Provide the [x, y] coordinate of the cell's center where the given text is located.  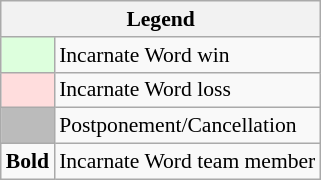
Postponement/Cancellation [187, 126]
Incarnate Word win [187, 55]
Bold [28, 162]
Legend [161, 19]
Incarnate Word loss [187, 90]
Incarnate Word team member [187, 162]
